Scan for the cell matching the given text and deliver its [x, y] coordinate at center. 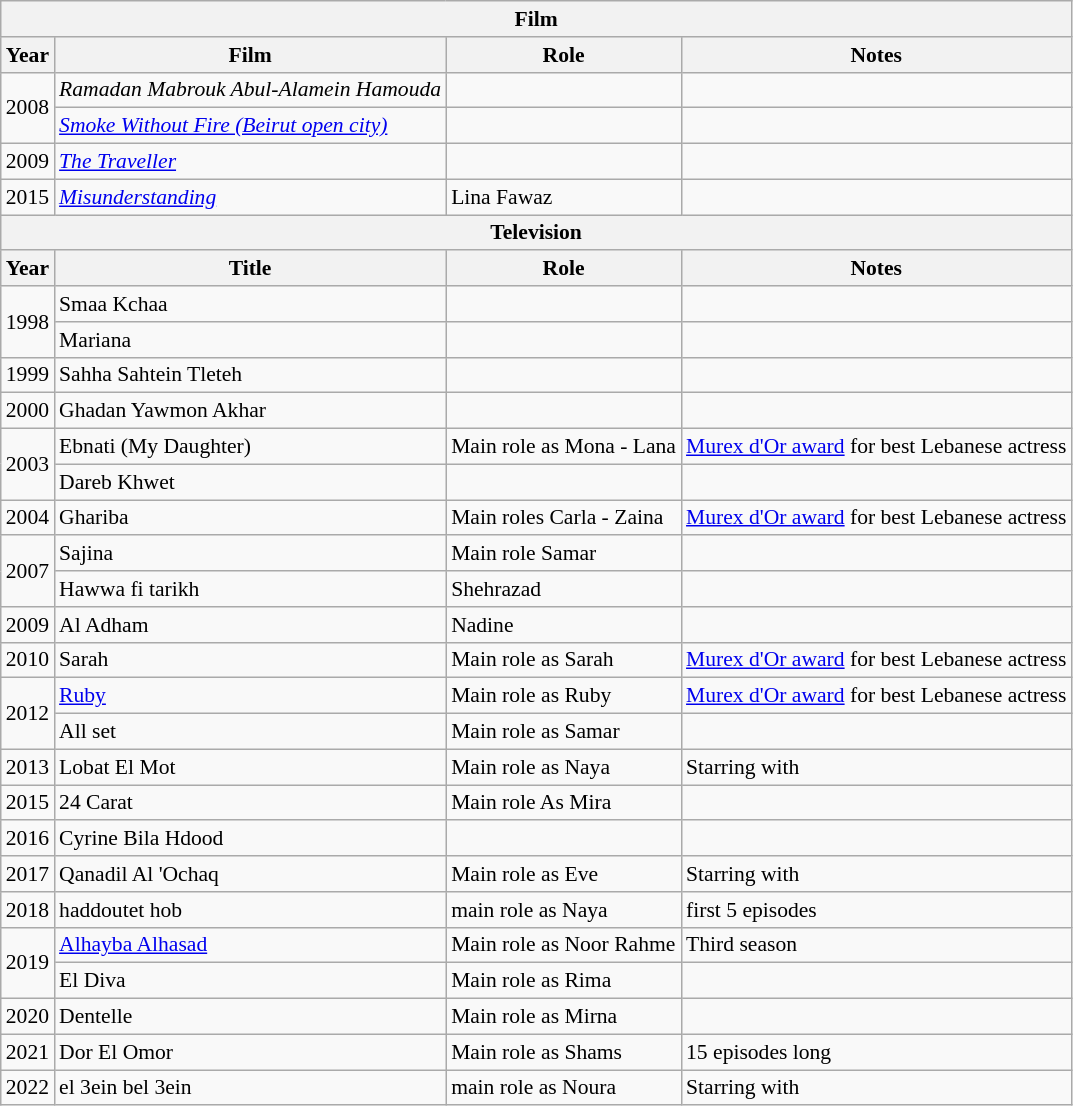
haddoutet hob [250, 910]
El Diva [250, 981]
Sahha Sahtein Tleteh [250, 375]
Qanadil Al 'Ochaq [250, 874]
Main roles Carla - Zaina [564, 518]
2020 [28, 1017]
1999 [28, 375]
2021 [28, 1052]
Shehrazad [564, 589]
24 Carat [250, 803]
Main role as Ruby [564, 696]
2018 [28, 910]
Nadine [564, 625]
All set [250, 732]
Main role as Mirna [564, 1017]
2004 [28, 518]
Main role as Naya [564, 767]
Sarah [250, 660]
2017 [28, 874]
Smaa Kchaa [250, 304]
Main role Samar [564, 554]
Lobat El Mot [250, 767]
Dor El Omor [250, 1052]
Title [250, 269]
2007 [28, 572]
Ghariba [250, 518]
2003 [28, 464]
Ghadan Yawmon Akhar [250, 411]
Cyrine Bila Hdood [250, 839]
Mariana [250, 340]
Alhayba Alhasad [250, 945]
Dareb Khwet [250, 482]
2010 [28, 660]
main role as Naya [564, 910]
2016 [28, 839]
2008 [28, 108]
2012 [28, 714]
Ruby [250, 696]
Main role as Shams [564, 1052]
2022 [28, 1088]
Smoke Without Fire (Beirut open city) [250, 126]
Lina Fawaz [564, 197]
Main role as Mona - Lana [564, 447]
1998 [28, 322]
Ebnati (My Daughter) [250, 447]
el 3ein bel 3ein [250, 1088]
main role as Noura [564, 1088]
Main role As Mira [564, 803]
Main role as Noor Rahme [564, 945]
Main role as Eve [564, 874]
2019 [28, 962]
The Traveller [250, 162]
Hawwa fi tarikh [250, 589]
Television [536, 233]
Sajina [250, 554]
Al Adham [250, 625]
Ramadan Mabrouk Abul-Alamein Hamouda [250, 90]
2000 [28, 411]
2013 [28, 767]
Misunderstanding [250, 197]
first 5 episodes [876, 910]
Main role as Samar [564, 732]
15 episodes long [876, 1052]
Third season [876, 945]
Main role as Sarah [564, 660]
Main role as Rima [564, 981]
Dentelle [250, 1017]
